Provide the (x, y) coordinate of the cell's center where the given text is located.  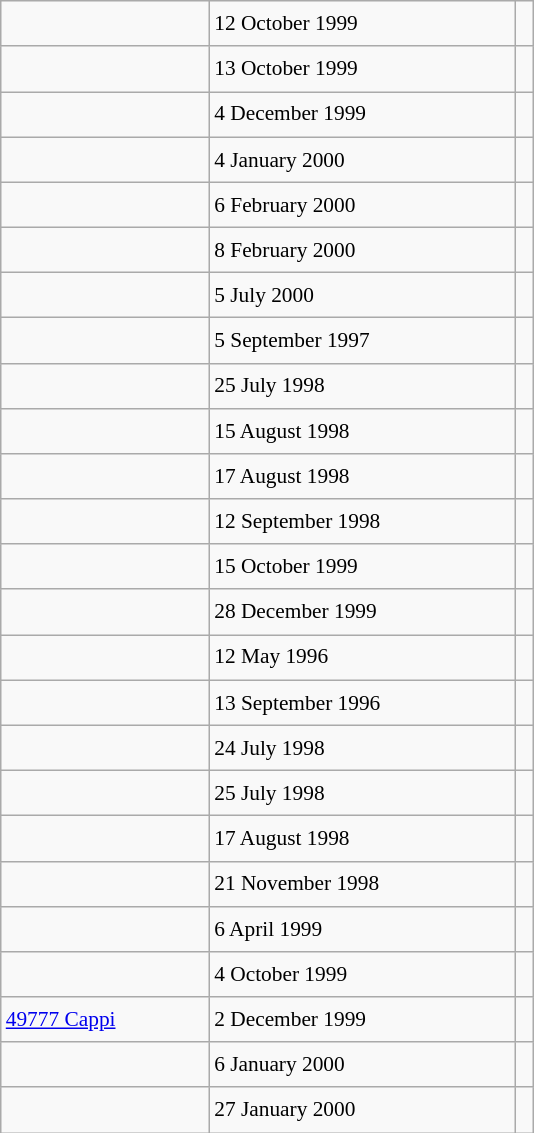
4 October 1999 (362, 974)
6 January 2000 (362, 1064)
21 November 1998 (362, 884)
2 December 1999 (362, 1020)
4 January 2000 (362, 160)
28 December 1999 (362, 612)
6 April 1999 (362, 928)
24 July 1998 (362, 748)
15 August 1998 (362, 430)
13 October 1999 (362, 68)
5 September 1997 (362, 340)
13 September 1996 (362, 702)
12 October 1999 (362, 24)
8 February 2000 (362, 250)
12 May 1996 (362, 658)
49777 Cappi (105, 1020)
4 December 1999 (362, 114)
27 January 2000 (362, 1110)
6 February 2000 (362, 204)
15 October 1999 (362, 566)
12 September 1998 (362, 522)
5 July 2000 (362, 296)
